Locate the cell with the specified text and output its (x, y) center coordinate. 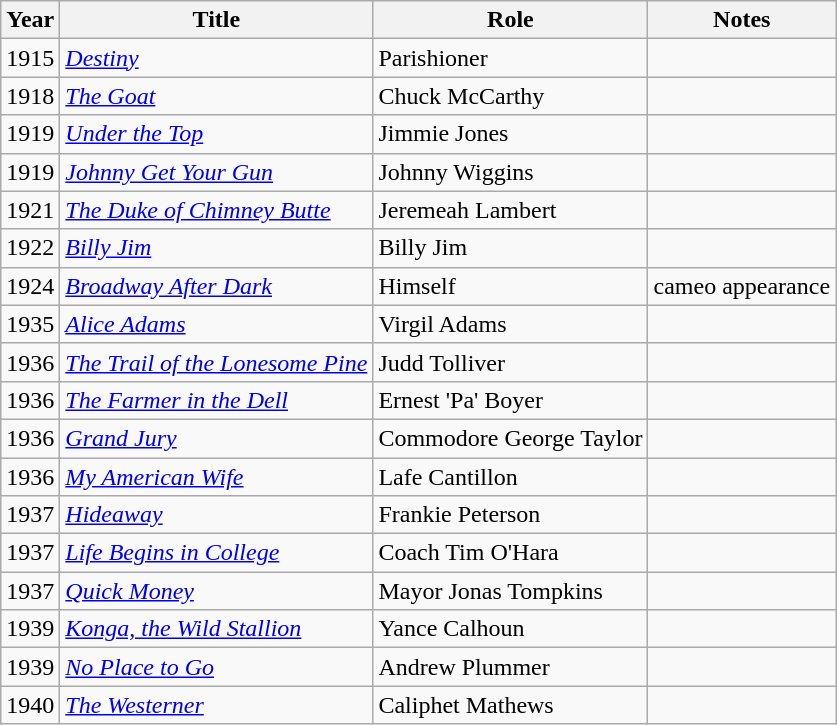
Himself (510, 286)
The Duke of Chimney Butte (216, 210)
Commodore George Taylor (510, 438)
Role (510, 20)
Frankie Peterson (510, 515)
Life Begins in College (216, 553)
Quick Money (216, 591)
My American Wife (216, 477)
1940 (30, 705)
Alice Adams (216, 324)
1924 (30, 286)
Grand Jury (216, 438)
The Goat (216, 96)
cameo appearance (742, 286)
Konga, the Wild Stallion (216, 629)
Jeremeah Lambert (510, 210)
Ernest 'Pa' Boyer (510, 400)
Jimmie Jones (510, 134)
The Westerner (216, 705)
1935 (30, 324)
1918 (30, 96)
Yance Calhoun (510, 629)
Johnny Get Your Gun (216, 172)
1921 (30, 210)
Chuck McCarthy (510, 96)
Under the Top (216, 134)
Parishioner (510, 58)
Andrew Plummer (510, 667)
1922 (30, 248)
No Place to Go (216, 667)
Mayor Jonas Tompkins (510, 591)
Notes (742, 20)
Coach Tim O'Hara (510, 553)
Virgil Adams (510, 324)
Lafe Cantillon (510, 477)
The Farmer in the Dell (216, 400)
Destiny (216, 58)
Judd Tolliver (510, 362)
Title (216, 20)
Hideaway (216, 515)
Johnny Wiggins (510, 172)
1915 (30, 58)
Year (30, 20)
Broadway After Dark (216, 286)
Caliphet Mathews (510, 705)
The Trail of the Lonesome Pine (216, 362)
